Scan for the cell matching the given text and deliver its [X, Y] coordinate at center. 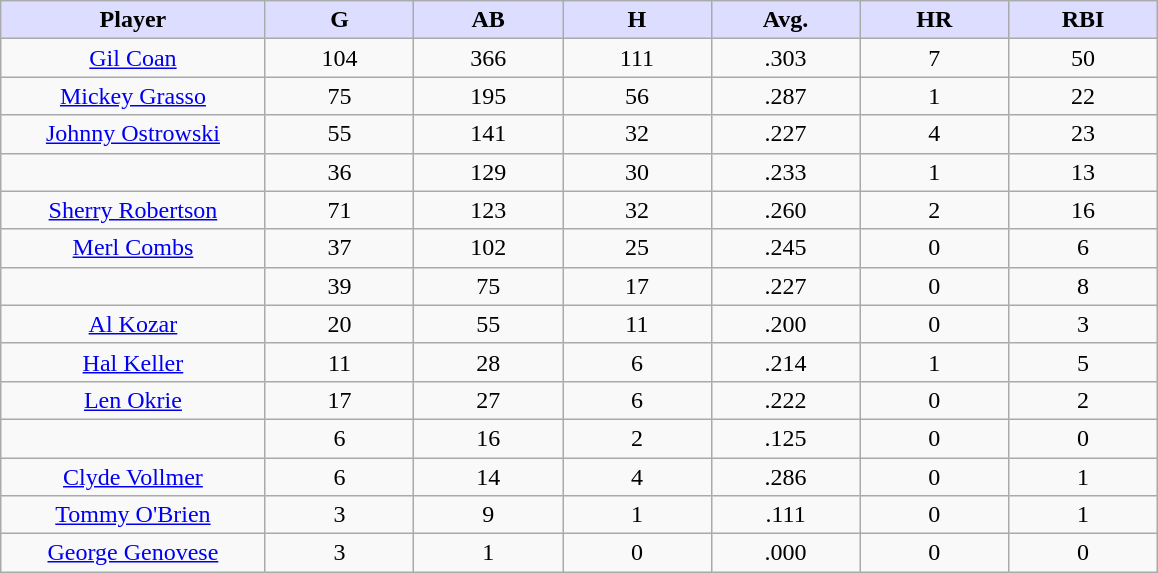
111 [638, 58]
.286 [786, 477]
.200 [786, 324]
.000 [786, 553]
56 [638, 96]
13 [1084, 172]
Clyde Vollmer [133, 477]
22 [1084, 96]
.287 [786, 96]
.303 [786, 58]
.125 [786, 438]
.245 [786, 248]
366 [488, 58]
AB [488, 20]
9 [488, 515]
HR [934, 20]
Avg. [786, 20]
7 [934, 58]
39 [340, 286]
.233 [786, 172]
.222 [786, 400]
102 [488, 248]
28 [488, 362]
123 [488, 210]
Gil Coan [133, 58]
.260 [786, 210]
RBI [1084, 20]
37 [340, 248]
Len Okrie [133, 400]
.111 [786, 515]
14 [488, 477]
23 [1084, 134]
Sherry Robertson [133, 210]
195 [488, 96]
5 [1084, 362]
25 [638, 248]
27 [488, 400]
H [638, 20]
71 [340, 210]
Tommy O'Brien [133, 515]
104 [340, 58]
Johnny Ostrowski [133, 134]
Hal Keller [133, 362]
.214 [786, 362]
Player [133, 20]
8 [1084, 286]
Al Kozar [133, 324]
Mickey Grasso [133, 96]
George Genovese [133, 553]
Merl Combs [133, 248]
36 [340, 172]
20 [340, 324]
141 [488, 134]
G [340, 20]
30 [638, 172]
129 [488, 172]
50 [1084, 58]
